Find where the given text appears and provide that cell's center as [X, Y] coordinate. 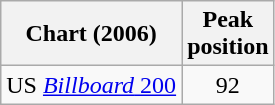
Chart (2006) [92, 34]
Peakposition [228, 34]
US Billboard 200 [92, 85]
92 [228, 85]
